Return [X, Y] of the center of cell containing provided text 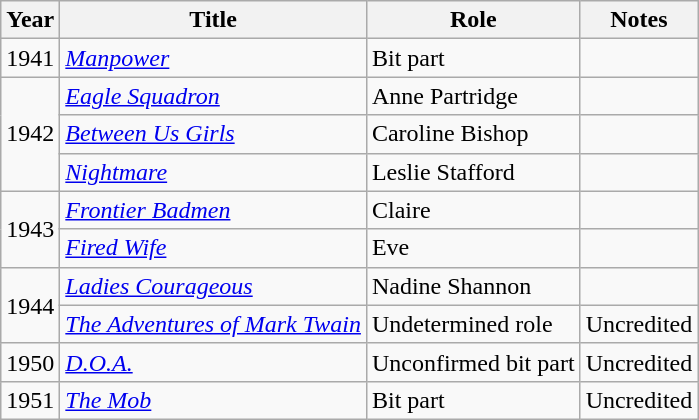
Nadine Shannon [473, 286]
Unconfirmed bit part [473, 362]
Eagle Squadron [214, 96]
Fired Wife [214, 248]
1942 [30, 134]
Ladies Courageous [214, 286]
1943 [30, 229]
Frontier Badmen [214, 210]
Title [214, 20]
Manpower [214, 58]
1950 [30, 362]
The Mob [214, 400]
Undetermined role [473, 324]
The Adventures of Mark Twain [214, 324]
Caroline Bishop [473, 134]
Notes [639, 20]
Claire [473, 210]
1944 [30, 305]
Nightmare [214, 172]
Anne Partridge [473, 96]
1951 [30, 400]
Leslie Stafford [473, 172]
Role [473, 20]
Between Us Girls [214, 134]
Year [30, 20]
1941 [30, 58]
Eve [473, 248]
D.O.A. [214, 362]
